Locate the cell with the specified text and output its (x, y) center coordinate. 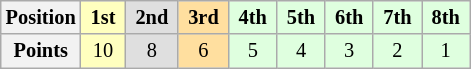
Position (41, 17)
6th (349, 17)
3 (349, 51)
8th (446, 17)
4th (253, 17)
3rd (203, 17)
6 (203, 51)
2nd (152, 17)
Points (41, 51)
1st (104, 17)
7th (397, 17)
5 (253, 51)
5th (301, 17)
4 (301, 51)
10 (104, 51)
2 (397, 51)
8 (152, 51)
1 (446, 51)
